Determine the [X, Y] coordinate at the center of the cell enclosing the given text.  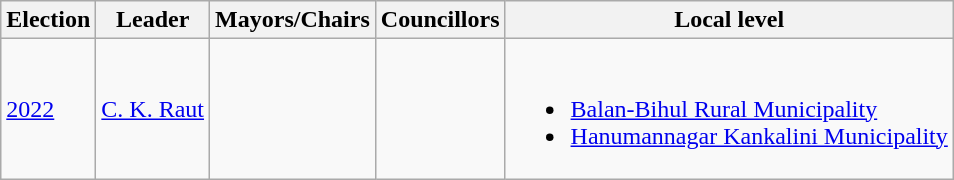
Councillors [440, 20]
Mayors/Chairs [293, 20]
C. K. Raut [153, 109]
Local level [729, 20]
2022 [48, 109]
Leader [153, 20]
Election [48, 20]
Balan-Bihul Rural MunicipalityHanumannagar Kankalini Municipality [729, 109]
